Identify which cell holds the provided text, then report its (x, y) central coordinate. 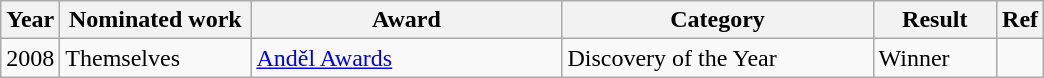
Year (30, 20)
Themselves (156, 58)
Award (406, 20)
Category (718, 20)
Anděl Awards (406, 58)
Nominated work (156, 20)
Result (935, 20)
Winner (935, 58)
2008 (30, 58)
Discovery of the Year (718, 58)
Ref (1020, 20)
